Extract the (X, Y) coordinate from the center of the cell holding the provided text.  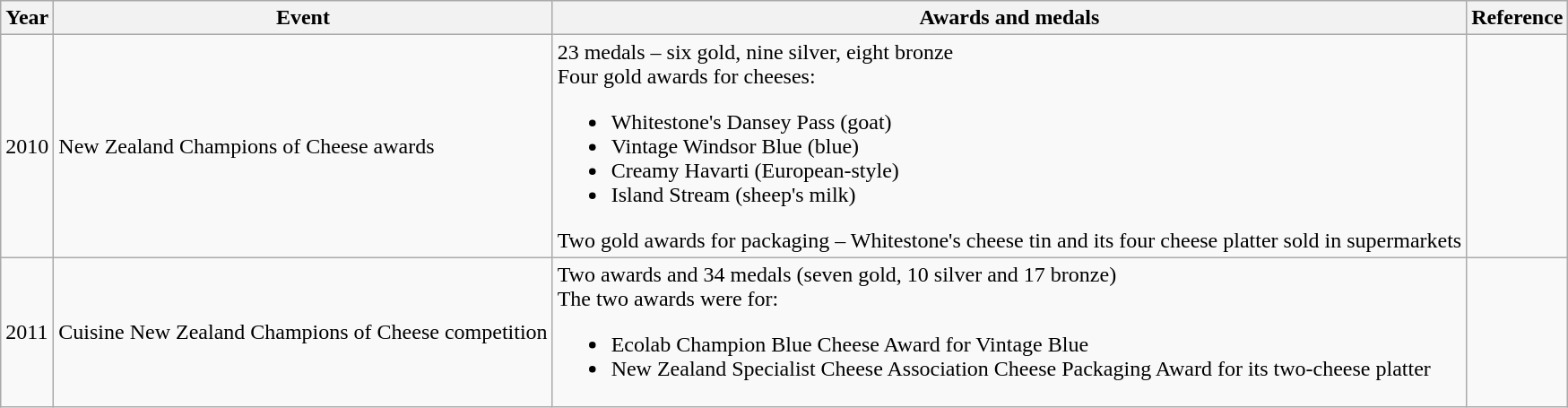
Awards and medals (1009, 18)
New Zealand Champions of Cheese awards (303, 146)
Event (303, 18)
Year (27, 18)
Reference (1517, 18)
Cuisine New Zealand Champions of Cheese competition (303, 332)
2011 (27, 332)
2010 (27, 146)
